Extract the (X, Y) coordinate from the center of the cell holding the provided text.  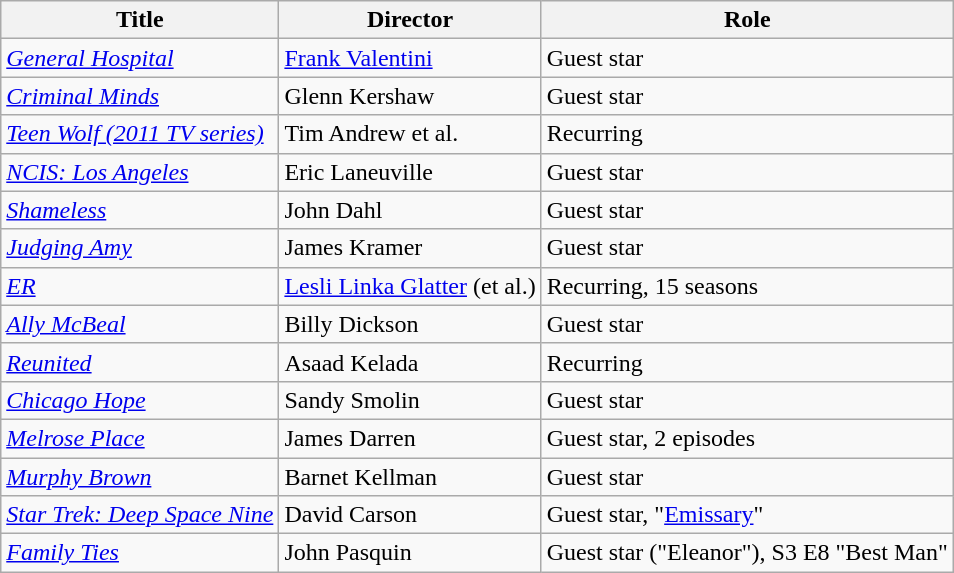
Guest star, 2 episodes (747, 438)
Teen Wolf (2011 TV series) (140, 134)
Sandy Smolin (410, 400)
Melrose Place (140, 438)
Director (410, 20)
Murphy Brown (140, 477)
Criminal Minds (140, 96)
John Dahl (410, 210)
Eric Laneuville (410, 172)
Billy Dickson (410, 324)
Role (747, 20)
Tim Andrew et al. (410, 134)
Recurring, 15 seasons (747, 286)
Frank Valentini (410, 58)
ER (140, 286)
Guest star ("Eleanor"), S3 E8 "Best Man" (747, 553)
Barnet Kellman (410, 477)
James Kramer (410, 248)
Star Trek: Deep Space Nine (140, 515)
Family Ties (140, 553)
James Darren (410, 438)
Ally McBeal (140, 324)
Title (140, 20)
Asaad Kelada (410, 362)
Reunited (140, 362)
John Pasquin (410, 553)
NCIS: Los Angeles (140, 172)
General Hospital (140, 58)
David Carson (410, 515)
Shameless (140, 210)
Lesli Linka Glatter (et al.) (410, 286)
Glenn Kershaw (410, 96)
Judging Amy (140, 248)
Chicago Hope (140, 400)
Guest star, "Emissary" (747, 515)
